Scan for the cell matching the given text and deliver its (x, y) coordinate at center. 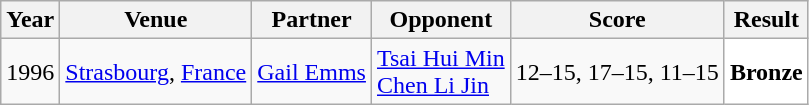
Strasbourg, France (156, 72)
Bronze (766, 72)
1996 (30, 72)
Year (30, 20)
Partner (312, 20)
Opponent (440, 20)
Tsai Hui Min Chen Li Jin (440, 72)
Venue (156, 20)
12–15, 17–15, 11–15 (617, 72)
Score (617, 20)
Result (766, 20)
Gail Emms (312, 72)
